Output the [x, y] coordinate of the center of the cell containing the given text.  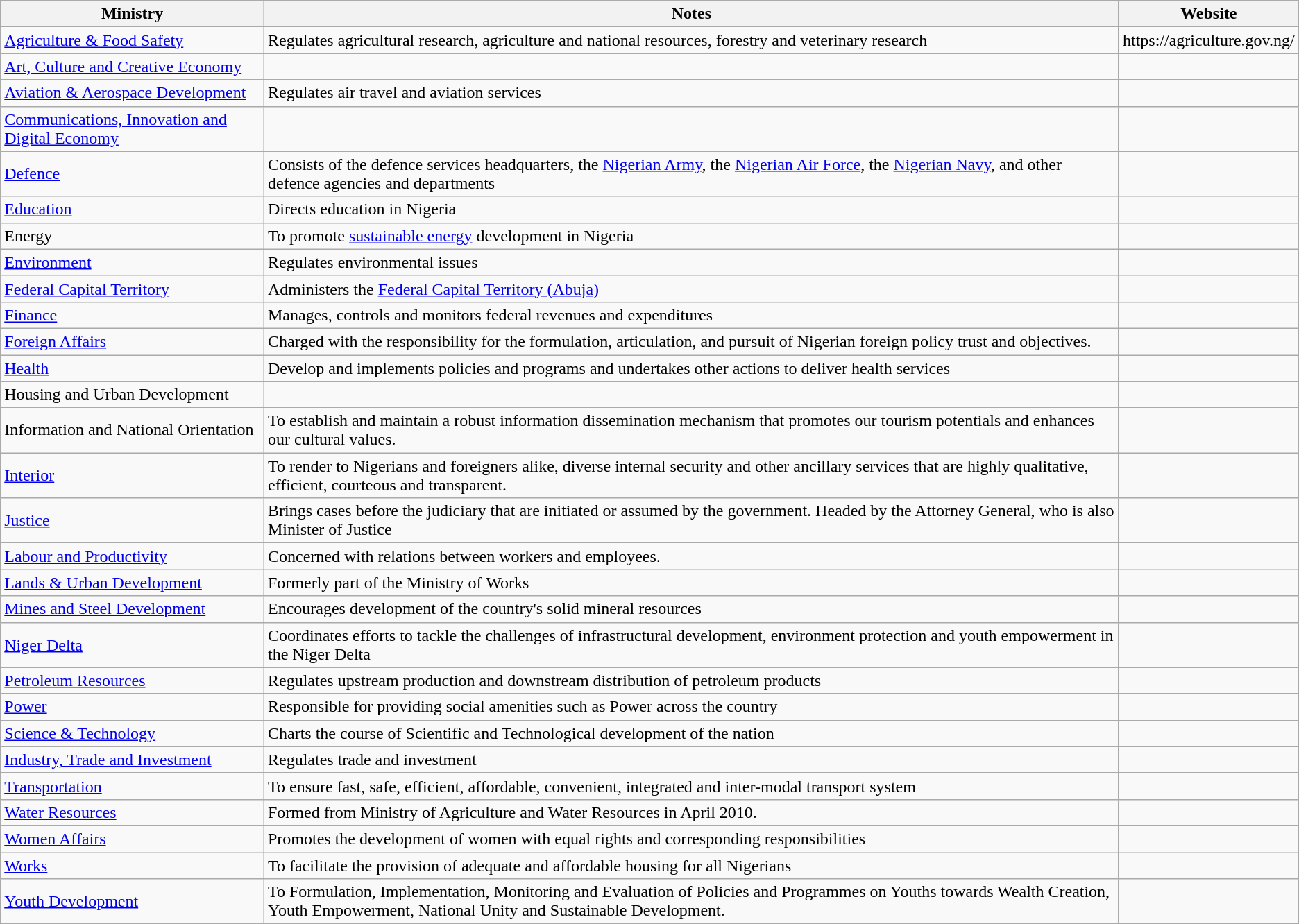
Ministry [133, 14]
Health [133, 368]
Finance [133, 315]
Formerly part of the Ministry of Works [691, 583]
Brings cases before the judiciary that are initiated or assumed by the government. Headed by the Attorney General, who is also Minister of Justice [691, 520]
Education [133, 209]
Mines and Steel Development [133, 609]
https://agriculture.gov.ng/ [1209, 40]
Directs education in Nigeria [691, 209]
Art, Culture and Creative Economy [133, 67]
Energy [133, 236]
Develop and implements policies and programs and undertakes other actions to deliver health services [691, 368]
Works [133, 865]
Agriculture & Food Safety [133, 40]
Information and National Orientation [133, 430]
Transportation [133, 786]
To promote sustainable energy development in Nigeria [691, 236]
Defence [133, 173]
Regulates upstream production and downstream distribution of petroleum products [691, 681]
Regulates air travel and aviation services [691, 93]
Petroleum Resources [133, 681]
Responsible for providing social amenities such as Power across the country [691, 707]
Interior [133, 476]
Labour and Productivity [133, 556]
Youth Development [133, 902]
Niger Delta [133, 645]
To establish and maintain a robust information dissemination mechanism that promotes our tourism potentials and enhances our cultural values. [691, 430]
Concerned with relations between workers and employees. [691, 556]
Regulates environmental issues [691, 262]
Power [133, 707]
Housing and Urban Development [133, 395]
Science & Technology [133, 733]
Charged with the responsibility for the formulation, articulation, and pursuit of Nigerian foreign policy trust and objectives. [691, 341]
Environment [133, 262]
Justice [133, 520]
Promotes the development of women with equal rights and corresponding responsibilities [691, 839]
Women Affairs [133, 839]
To facilitate the provision of adequate and affordable housing for all Nigerians [691, 865]
Coordinates efforts to tackle the challenges of infrastructural development, environment protection and youth empowerment in the Niger Delta [691, 645]
To ensure fast, safe, efficient, affordable, convenient, integrated and inter-modal transport system [691, 786]
Aviation & Aerospace Development [133, 93]
Lands & Urban Development [133, 583]
Communications, Innovation and Digital Economy [133, 129]
Website [1209, 14]
Water Resources [133, 812]
Encourages development of the country's solid mineral resources [691, 609]
Charts the course of Scientific and Technological development of the nation [691, 733]
Formed from Ministry of Agriculture and Water Resources in April 2010. [691, 812]
Federal Capital Territory [133, 289]
Regulates agricultural research, agriculture and national resources, forestry and veterinary research [691, 40]
Regulates trade and investment [691, 760]
Foreign Affairs [133, 341]
Manages, controls and monitors federal revenues and expenditures [691, 315]
Notes [691, 14]
Administers the Federal Capital Territory (Abuja) [691, 289]
Industry, Trade and Investment [133, 760]
